Capture the cell that displays the provided text and extract its [x, y] central coordinate. 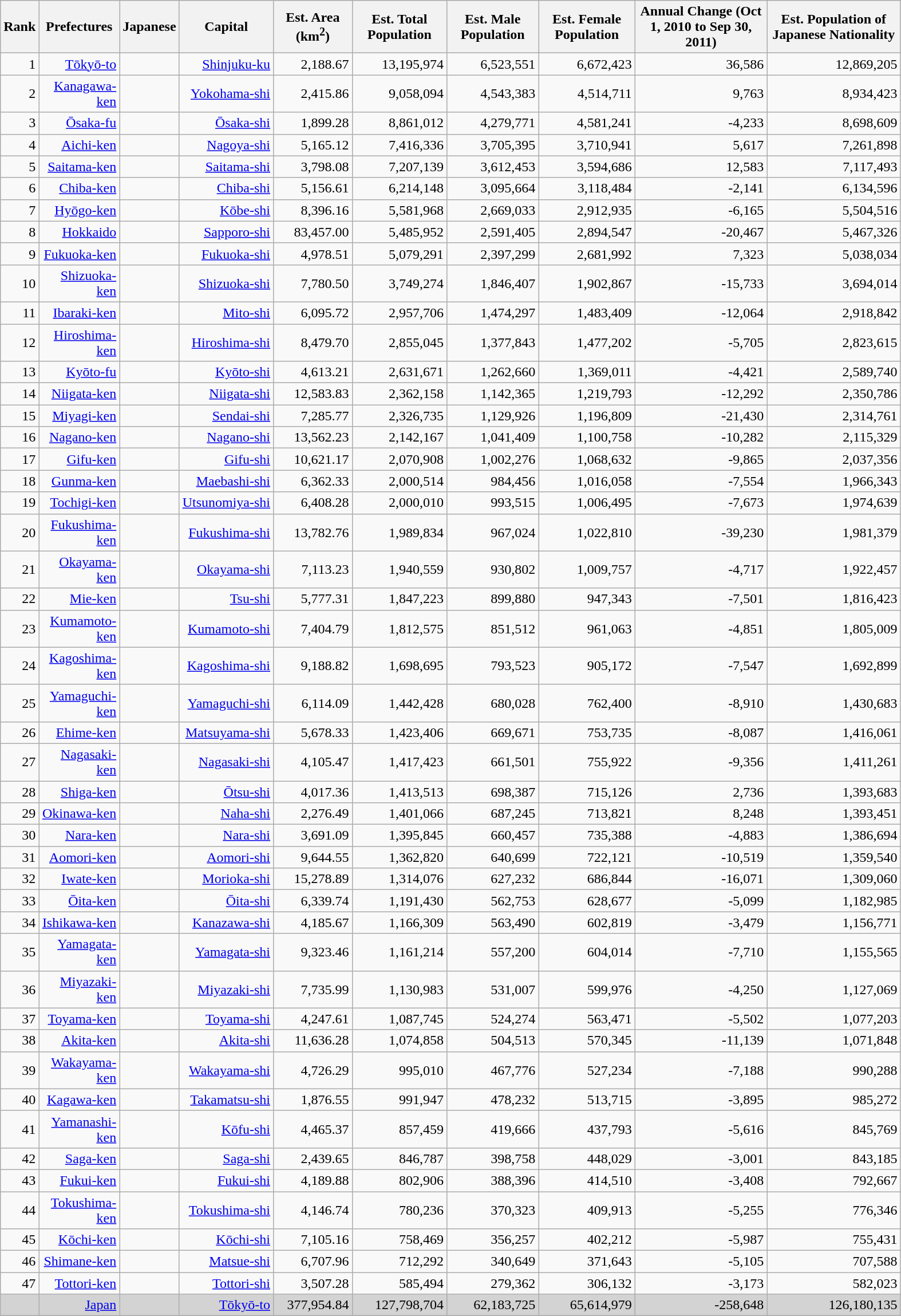
398,758 [493, 1159]
Tottori-ken [79, 1283]
1,989,834 [400, 533]
602,819 [587, 923]
12,583 [701, 167]
Tochigi-ken [79, 503]
4,978.51 [313, 254]
29 [19, 814]
Maebashi-shi [226, 481]
2,631,671 [400, 372]
Yamanashi-ken [79, 1129]
6,672,423 [587, 64]
-7,501 [701, 599]
15 [19, 416]
45 [19, 1240]
Fukuoka-ken [79, 254]
42 [19, 1159]
1,087,745 [400, 1019]
Tokushima-ken [79, 1209]
Fukui-shi [226, 1180]
10 [19, 283]
279,362 [493, 1283]
6,134,596 [833, 188]
1,314,076 [400, 879]
-7,547 [701, 665]
-9,865 [701, 459]
5,777.31 [313, 599]
Kagoshima-shi [226, 665]
Aichi-ken [79, 145]
6,362.33 [313, 481]
4,279,771 [493, 123]
1,002,276 [493, 459]
Japanese [149, 27]
47 [19, 1283]
1,846,407 [493, 283]
1,006,495 [587, 503]
2,070,908 [400, 459]
-8,910 [701, 703]
Tokushima-shi [226, 1209]
Yamaguchi-shi [226, 703]
661,501 [493, 762]
1,359,540 [833, 857]
4,543,383 [493, 94]
1,477,202 [587, 342]
1,899.28 [313, 123]
4,185.67 [313, 923]
4,017.36 [313, 792]
-258,648 [701, 1305]
Capital [226, 27]
-5,099 [701, 901]
-10,519 [701, 857]
Niigata-ken [79, 394]
527,234 [587, 1070]
Saitama-ken [79, 167]
7,105.16 [313, 1240]
10,621.17 [313, 459]
1,413,513 [400, 792]
Rank [19, 27]
Niigata-shi [226, 394]
-7,188 [701, 1070]
Wakayama-ken [79, 1070]
2,188.67 [313, 64]
9,188.82 [313, 665]
715,126 [587, 792]
44 [19, 1209]
-3,173 [701, 1283]
857,459 [400, 1129]
Shizuoka-ken [79, 283]
846,787 [400, 1159]
1,483,409 [587, 313]
5,079,291 [400, 254]
Shizuoka-shi [226, 283]
Nagasaki-shi [226, 762]
4,613.21 [313, 372]
5,617 [701, 145]
Yamagata-ken [79, 952]
Kyōto-shi [226, 372]
Annual Change (Oct 1, 2010 to Sep 30, 2011) [701, 27]
Ōsaka-fu [79, 123]
9 [19, 254]
Ehime-ken [79, 732]
1,922,457 [833, 569]
1,156,771 [833, 923]
4,514,711 [587, 94]
-3,408 [701, 1180]
4 [19, 145]
2,912,935 [587, 210]
930,802 [493, 569]
Kōbe-shi [226, 210]
669,671 [493, 732]
8 [19, 232]
11 [19, 313]
7,735.99 [313, 990]
5,038,034 [833, 254]
967,024 [493, 533]
448,029 [587, 1159]
6 [19, 188]
-4,883 [701, 836]
414,510 [587, 1180]
2,894,547 [587, 232]
35 [19, 952]
1,805,009 [833, 629]
1,692,899 [833, 665]
Nagasaki-ken [79, 762]
2,326,735 [400, 416]
Yamagata-shi [226, 952]
-5,987 [701, 1240]
1,369,011 [587, 372]
905,172 [587, 665]
793,523 [493, 665]
126,180,135 [833, 1305]
4,146.74 [313, 1209]
Okayama-shi [226, 569]
1,401,066 [400, 814]
2,142,167 [400, 438]
-3,895 [701, 1100]
127,798,704 [400, 1305]
735,388 [587, 836]
961,063 [587, 629]
-8,087 [701, 732]
-3,479 [701, 923]
Naha-shi [226, 814]
7,780.50 [313, 283]
1,262,660 [493, 372]
-7,710 [701, 952]
402,212 [587, 1240]
Fukushima-shi [226, 533]
802,906 [400, 1180]
13 [19, 372]
-20,467 [701, 232]
9,644.55 [313, 857]
388,396 [493, 1180]
680,028 [493, 703]
Aomori-shi [226, 857]
524,274 [493, 1019]
1,129,926 [493, 416]
1,071,848 [833, 1041]
2,415.86 [313, 94]
Okayama-ken [79, 569]
2,681,992 [587, 254]
Nagano-ken [79, 438]
Nagoya-shi [226, 145]
Takamatsu-shi [226, 1100]
11,636.28 [313, 1041]
Miyazaki-ken [79, 990]
2,736 [701, 792]
18 [19, 481]
1,068,632 [587, 459]
15,278.89 [313, 879]
1,442,428 [400, 703]
83,457.00 [313, 232]
947,343 [587, 599]
1,022,810 [587, 533]
-9,356 [701, 762]
531,007 [493, 990]
1,698,695 [400, 665]
627,232 [493, 879]
Miyazaki-shi [226, 990]
17 [19, 459]
340,649 [493, 1262]
Toyama-ken [79, 1019]
-21,430 [701, 416]
1,074,858 [400, 1041]
1,377,843 [493, 342]
2,276.49 [313, 814]
7 [19, 210]
-5,502 [701, 1019]
5 [19, 167]
599,976 [587, 990]
-12,292 [701, 394]
Yamaguchi-ken [79, 703]
5,678.33 [313, 732]
21 [19, 569]
Est. Population of Japanese Nationality [833, 27]
1,395,845 [400, 836]
4,581,241 [587, 123]
1,816,423 [833, 599]
1,474,297 [493, 313]
563,490 [493, 923]
2,957,706 [400, 313]
46 [19, 1262]
1,902,867 [587, 283]
Nagano-shi [226, 438]
39 [19, 1070]
9,058,094 [400, 94]
2 [19, 94]
-15,733 [701, 283]
-2,141 [701, 188]
34 [19, 923]
6,408.28 [313, 503]
-3,001 [701, 1159]
37 [19, 1019]
562,753 [493, 901]
1 [19, 64]
Kagawa-ken [79, 1100]
2,589,740 [833, 372]
2,115,329 [833, 438]
437,793 [587, 1129]
Utsunomiya-shi [226, 503]
-5,105 [701, 1262]
356,257 [493, 1240]
4,247.61 [313, 1019]
5,467,326 [833, 232]
712,292 [400, 1262]
1,127,069 [833, 990]
41 [19, 1129]
2,000,010 [400, 503]
2,000,514 [400, 481]
713,821 [587, 814]
Okinawa-ken [79, 814]
12 [19, 342]
Kyōto-fu [79, 372]
3,694,014 [833, 283]
Ōita-shi [226, 901]
8,248 [701, 814]
504,513 [493, 1041]
851,512 [493, 629]
3,594,686 [587, 167]
780,236 [400, 1209]
19 [19, 503]
9,763 [701, 94]
557,200 [493, 952]
3,507.28 [313, 1283]
755,431 [833, 1240]
8,396.16 [313, 210]
628,677 [587, 901]
698,387 [493, 792]
Kanazawa-shi [226, 923]
1,041,409 [493, 438]
792,667 [833, 1180]
23 [19, 629]
1,876.55 [313, 1100]
7,207,139 [400, 167]
Est. Total Population [400, 27]
Shiga-ken [79, 792]
1,142,365 [493, 394]
1,077,203 [833, 1019]
5,156.61 [313, 188]
3,691.09 [313, 836]
-4,250 [701, 990]
Japan [79, 1305]
7,323 [701, 254]
1,393,451 [833, 814]
Saga-ken [79, 1159]
Kōchi-shi [226, 1240]
Gunma-ken [79, 481]
4,726.29 [313, 1070]
3,095,664 [493, 188]
36,586 [701, 64]
-4,421 [701, 372]
-4,717 [701, 569]
843,185 [833, 1159]
1,219,793 [587, 394]
-11,139 [701, 1041]
8,861,012 [400, 123]
Nara-shi [226, 836]
2,314,761 [833, 416]
Est. Male Population [493, 27]
Saitama-shi [226, 167]
306,132 [587, 1283]
Fukushima-ken [79, 533]
1,417,423 [400, 762]
1,362,820 [400, 857]
2,350,786 [833, 394]
1,386,694 [833, 836]
-5,616 [701, 1129]
Chiba-shi [226, 188]
604,014 [587, 952]
722,121 [587, 857]
Gifu-ken [79, 459]
Ōsaka-shi [226, 123]
7,404.79 [313, 629]
563,471 [587, 1019]
753,735 [587, 732]
Sendai-shi [226, 416]
8,479.70 [313, 342]
Aomori-ken [79, 857]
40 [19, 1100]
5,165.12 [313, 145]
Tottori-shi [226, 1283]
1,016,058 [587, 481]
-6,165 [701, 210]
Saga-shi [226, 1159]
1,309,060 [833, 879]
43 [19, 1180]
-12,064 [701, 313]
5,581,968 [400, 210]
8,698,609 [833, 123]
Nara-ken [79, 836]
-10,282 [701, 438]
65,614,979 [587, 1305]
14 [19, 394]
4,465.37 [313, 1129]
985,272 [833, 1100]
6,214,148 [400, 188]
Gifu-shi [226, 459]
1,966,343 [833, 481]
13,562.23 [313, 438]
2,855,045 [400, 342]
Mie-ken [79, 599]
Akita-ken [79, 1041]
Ōtsu-shi [226, 792]
25 [19, 703]
1,847,223 [400, 599]
758,469 [400, 1240]
Fukui-ken [79, 1180]
30 [19, 836]
1,940,559 [400, 569]
762,400 [587, 703]
Tsu-shi [226, 599]
1,191,430 [400, 901]
570,345 [587, 1041]
Est. Area (km2) [313, 27]
7,285.77 [313, 416]
7,261,898 [833, 145]
582,023 [833, 1283]
Wakayama-shi [226, 1070]
12,869,205 [833, 64]
7,416,336 [400, 145]
6,339.74 [313, 901]
24 [19, 665]
Yokohama-shi [226, 94]
3,612,453 [493, 167]
585,494 [400, 1283]
Matsuyama-shi [226, 732]
3,710,941 [587, 145]
3,749,274 [400, 283]
-7,673 [701, 503]
Akita-shi [226, 1041]
-4,233 [701, 123]
707,588 [833, 1262]
6,523,551 [493, 64]
5,485,952 [400, 232]
13,195,974 [400, 64]
Miyagi-ken [79, 416]
-5,705 [701, 342]
2,397,299 [493, 254]
62,183,725 [493, 1305]
16 [19, 438]
3 [19, 123]
1,430,683 [833, 703]
4,105.47 [313, 762]
1,166,309 [400, 923]
990,288 [833, 1070]
6,114.09 [313, 703]
-4,851 [701, 629]
1,100,758 [587, 438]
2,918,842 [833, 313]
32 [19, 879]
Matsue-shi [226, 1262]
2,591,405 [493, 232]
-16,071 [701, 879]
995,010 [400, 1070]
9,323.46 [313, 952]
Hiroshima-ken [79, 342]
1,196,809 [587, 416]
984,456 [493, 481]
4,189.88 [313, 1180]
Fukuoka-shi [226, 254]
8,934,423 [833, 94]
36 [19, 990]
27 [19, 762]
1,974,639 [833, 503]
Hiroshima-shi [226, 342]
1,155,565 [833, 952]
12,583.83 [313, 394]
845,769 [833, 1129]
370,323 [493, 1209]
Ishikawa-ken [79, 923]
2,362,158 [400, 394]
Shinjuku-ku [226, 64]
Kōfu-shi [226, 1129]
28 [19, 792]
993,515 [493, 503]
Hokkaido [79, 232]
Sapporo-shi [226, 232]
991,947 [400, 1100]
20 [19, 533]
Kumamoto-shi [226, 629]
1,009,757 [587, 569]
Mito-shi [226, 313]
1,423,406 [400, 732]
Kanagawa-ken [79, 94]
7,117,493 [833, 167]
Kagoshima-ken [79, 665]
6,095.72 [313, 313]
776,346 [833, 1209]
2,669,033 [493, 210]
467,776 [493, 1070]
13,782.76 [313, 533]
686,844 [587, 879]
Kumamoto-ken [79, 629]
Hyōgo-ken [79, 210]
Chiba-ken [79, 188]
377,954.84 [313, 1305]
Kōchi-ken [79, 1240]
Shimane-ken [79, 1262]
478,232 [493, 1100]
1,812,575 [400, 629]
26 [19, 732]
660,457 [493, 836]
640,699 [493, 857]
Est. Female Population [587, 27]
38 [19, 1041]
-7,554 [701, 481]
3,118,484 [587, 188]
409,913 [587, 1209]
Toyama-shi [226, 1019]
Prefectures [79, 27]
Ibaraki-ken [79, 313]
Ōita-ken [79, 901]
33 [19, 901]
Iwate-ken [79, 879]
-39,230 [701, 533]
513,715 [587, 1100]
7,113.23 [313, 569]
Morioka-shi [226, 879]
2,823,615 [833, 342]
22 [19, 599]
1,416,061 [833, 732]
1,393,683 [833, 792]
899,880 [493, 599]
6,707.96 [313, 1262]
1,161,214 [400, 952]
1,130,983 [400, 990]
1,981,379 [833, 533]
755,922 [587, 762]
687,245 [493, 814]
1,182,985 [833, 901]
-5,255 [701, 1209]
3,705,395 [493, 145]
371,643 [587, 1262]
31 [19, 857]
3,798.08 [313, 167]
1,411,261 [833, 762]
2,439.65 [313, 1159]
2,037,356 [833, 459]
419,666 [493, 1129]
5,504,516 [833, 210]
